Extract the [x, y] coordinate from the center of the cell holding the provided text.  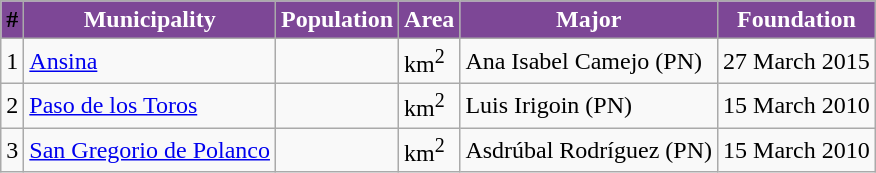
# [12, 20]
1 [12, 62]
San Gregorio de Polanco [150, 150]
Area [430, 20]
Municipality [150, 20]
Asdrúbal Rodríguez (PN) [589, 150]
27 March 2015 [797, 62]
Ana Isabel Camejo (PN) [589, 62]
3 [12, 150]
Paso de los Toros [150, 106]
2 [12, 106]
Population [336, 20]
Luis Irigoin (PN) [589, 106]
Foundation [797, 20]
Ansina [150, 62]
Major [589, 20]
